Detect which cell encompasses the target text, then output its (x, y) center coordinate. 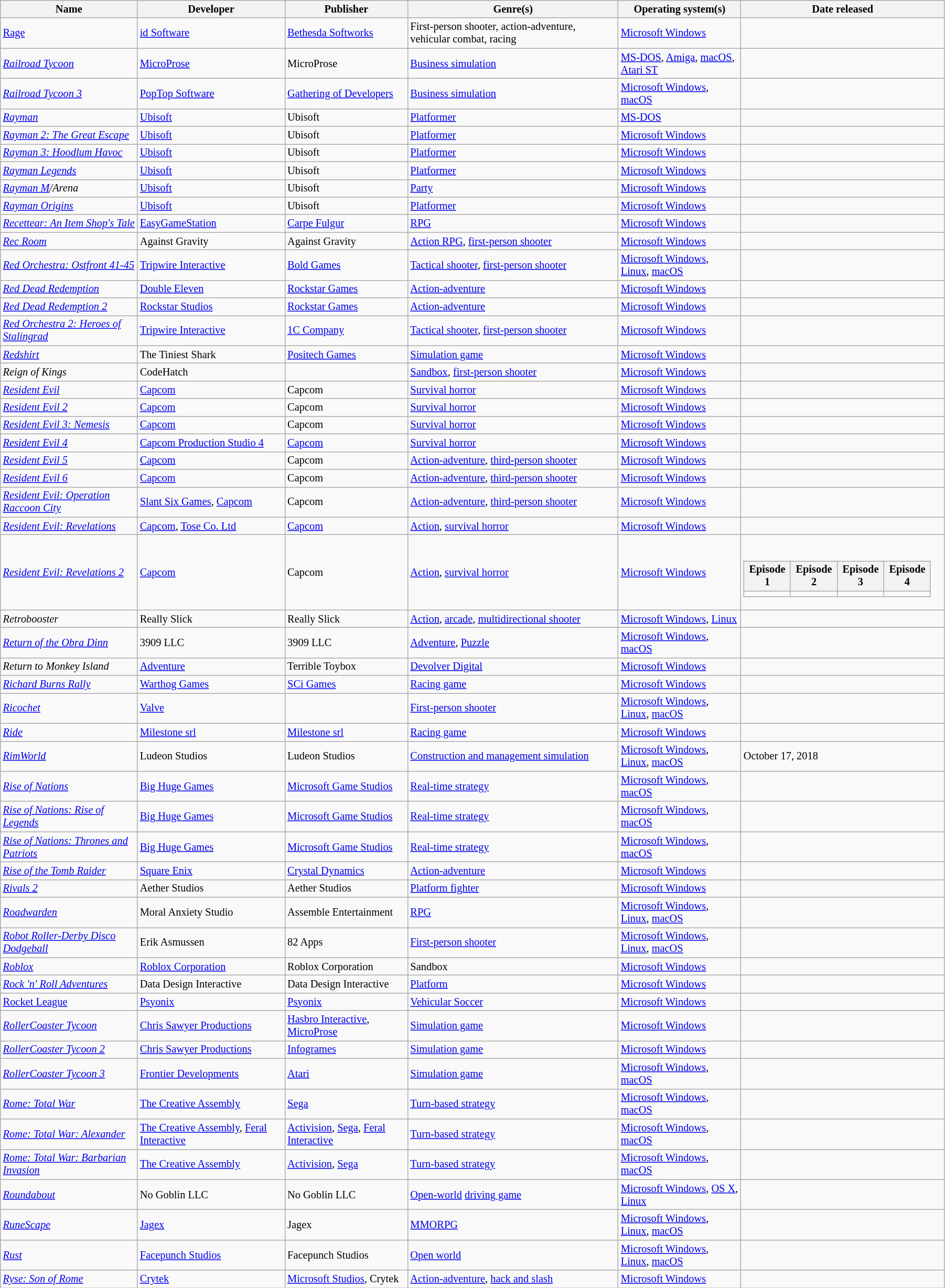
Resident Evil: Revelations 2 (69, 572)
Operating system(s) (680, 9)
Roblox (69, 967)
Rage (69, 33)
Sandbox (513, 967)
Episode 2 (814, 576)
Red Orchestra: Ostfront 41-45 (69, 265)
Open world (513, 1255)
Developer (211, 9)
Resident Evil (69, 390)
Rome: Total War: Barbarian Invasion (69, 1164)
Adventure, Puzzle (513, 642)
Red Dead Redemption 2 (69, 307)
Activision, Sega (346, 1164)
Rayman Origins (69, 206)
Gathering of Developers (346, 93)
Atari (346, 1074)
Rome: Total War: Alexander (69, 1134)
RimWorld (69, 756)
Resident Evil 4 (69, 443)
The Creative Assembly, Feral Interactive (211, 1134)
Rise of Nations (69, 786)
Rayman (69, 117)
Erik Asmussen (211, 942)
Resident Evil: Operation Raccoon City (69, 502)
Sandbox, first-person shooter (513, 372)
PopTop Software (211, 93)
Square Enix (211, 871)
Roundabout (69, 1195)
Construction and management simulation (513, 756)
Valve (211, 708)
MMORPG (513, 1225)
Rayman M/Arena (69, 188)
Red Dead Redemption (69, 289)
Assemble Entertainment (346, 913)
MS-DOS, Amiga, macOS, Atari ST (680, 63)
Crystal Dynamics (346, 871)
Rayman 2: The Great Escape (69, 135)
Microsoft Studios, Crytek (346, 1279)
Platform fighter (513, 888)
Rivals 2 (69, 888)
RollerCoaster Tycoon 2 (69, 1049)
id Software (211, 33)
Platform (513, 984)
Warthog Games (211, 684)
Rec Room (69, 241)
Action-adventure, hack and slash (513, 1279)
Roadwarden (69, 913)
The Tiniest Shark (211, 355)
Capcom, Tose Co. Ltd (211, 526)
Open-world driving game (513, 1195)
Frontier Developments (211, 1074)
Microsoft Windows, Linux (680, 619)
Rise of Nations: Thrones and Patriots (69, 847)
Episode 1 (767, 576)
Crytek (211, 1279)
Carpe Fulgur (346, 223)
RuneScape (69, 1225)
Rockstar Studios (211, 307)
Recettear: An Item Shop's Tale (69, 223)
Action RPG, first-person shooter (513, 241)
Sega (346, 1104)
Activision, Sega, Feral Interactive (346, 1134)
Bold Games (346, 265)
Resident Evil 6 (69, 478)
1C Company (346, 330)
Infogrames (346, 1049)
Reign of Kings (69, 372)
Resident Evil: Revelations (69, 526)
Hasbro Interactive, MicroProse (346, 1026)
Red Orchestra 2: Heroes of Stalingrad (69, 330)
Return to Monkey Island (69, 667)
Robot Roller-Derby Disco Dodgeball (69, 942)
Episode 1 Episode 2 Episode 3 Episode 4 (843, 572)
Capcom Production Studio 4 (211, 443)
Bethesda Softworks (346, 33)
Richard Burns Rally (69, 684)
Resident Evil 2 (69, 407)
EasyGameStation (211, 223)
Ride (69, 732)
Resident Evil 3: Nemesis (69, 425)
Devolver Digital (513, 667)
SCi Games (346, 684)
Episode 4 (907, 576)
Adventure (211, 667)
Date released (843, 9)
Positech Games (346, 355)
RollerCoaster Tycoon (69, 1026)
Rome: Total War (69, 1104)
Retrobooster (69, 619)
Genre(s) (513, 9)
Rayman 3: Hoodlum Havoc (69, 153)
Resident Evil 5 (69, 460)
Vehicular Soccer (513, 1002)
Publisher (346, 9)
Rise of Nations: Rise of Legends (69, 817)
Action, arcade, multidirectional shooter (513, 619)
Microsoft Windows, OS X, Linux (680, 1195)
Rock 'n' Roll Adventures (69, 984)
Moral Anxiety Studio (211, 913)
Rise of the Tomb Raider (69, 871)
Double Eleven (211, 289)
Episode 3 (860, 576)
Terrible Toybox (346, 667)
82 Apps (346, 942)
MS-DOS (680, 117)
Return of the Obra Dinn (69, 642)
Slant Six Games, Capcom (211, 502)
Name (69, 9)
October 17, 2018 (843, 756)
CodeHatch (211, 372)
Railroad Tycoon (69, 63)
Ricochet (69, 708)
First-person shooter, action-adventure, vehicular combat, racing (513, 33)
Redshirt (69, 355)
RollerCoaster Tycoon 3 (69, 1074)
Rayman Legends (69, 170)
Rocket League (69, 1002)
Party (513, 188)
Rust (69, 1255)
Railroad Tycoon 3 (69, 93)
Ryse: Son of Rome (69, 1279)
